Scan for the cell matching the given text and deliver its (x, y) coordinate at center. 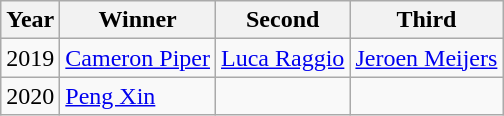
Peng Xin (138, 96)
Jeroen Meijers (426, 58)
Third (426, 20)
Year (30, 20)
Cameron Piper (138, 58)
2019 (30, 58)
Winner (138, 20)
Second (283, 20)
2020 (30, 96)
Luca Raggio (283, 58)
